Determine the [x, y] coordinate at the center of the cell enclosing the given text.  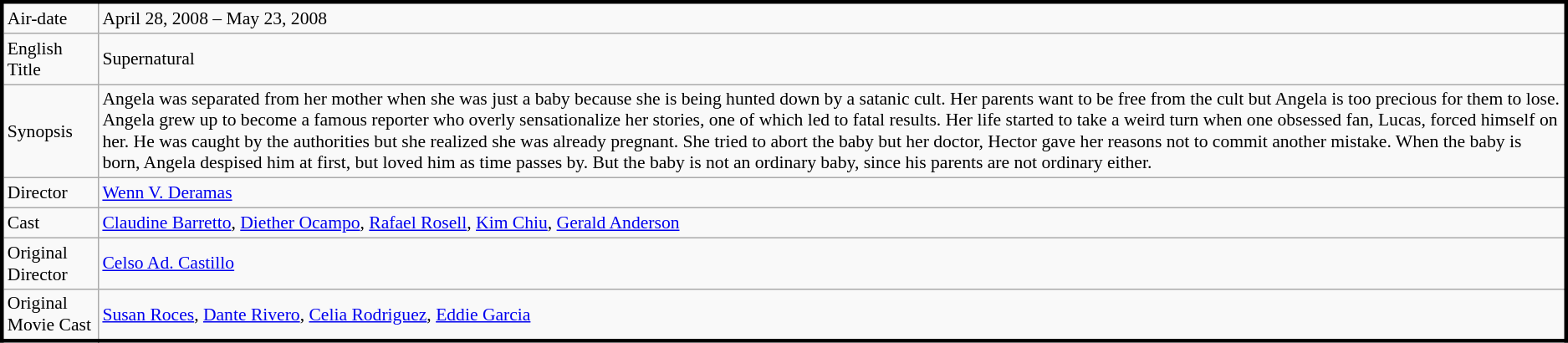
Claudine Barretto, Diether Ocampo, Rafael Rosell, Kim Chiu, Gerald Anderson [831, 223]
Supernatural [831, 59]
English Title [50, 59]
Air-date [50, 18]
Celso Ad. Castillo [831, 263]
Wenn V. Deramas [831, 193]
Original Director [50, 263]
Cast [50, 223]
Director [50, 193]
Original Movie Cast [50, 315]
April 28, 2008 – May 23, 2008 [831, 18]
Synopsis [50, 131]
Susan Roces, Dante Rivero, Celia Rodriguez, Eddie Garcia [831, 315]
